Find where the given text appears and provide that cell's center as [X, Y] coordinate. 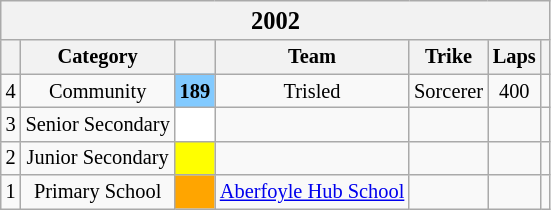
Team [312, 57]
2 [11, 158]
Sorcerer [448, 91]
2002 [276, 20]
Junior Secondary [98, 158]
400 [514, 91]
Community [98, 91]
1 [11, 192]
Senior Secondary [98, 124]
3 [11, 124]
Primary School [98, 192]
Category [98, 57]
Laps [514, 57]
Aberfoyle Hub School [312, 192]
189 [195, 91]
4 [11, 91]
Trisled [312, 91]
Trike [448, 57]
